Scan for the cell matching the given text and deliver its [X, Y] coordinate at center. 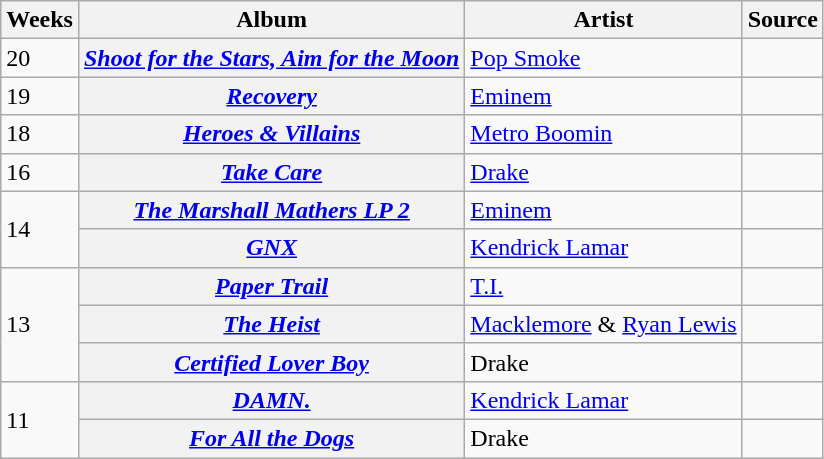
For All the Dogs [271, 438]
19 [40, 96]
Macklemore & Ryan Lewis [604, 324]
Pop Smoke [604, 58]
18 [40, 134]
20 [40, 58]
13 [40, 324]
Shoot for the Stars, Aim for the Moon [271, 58]
16 [40, 172]
The Heist [271, 324]
The Marshall Mathers LP 2 [271, 210]
Recovery [271, 96]
Source [782, 20]
DAMN. [271, 400]
Metro Boomin [604, 134]
11 [40, 419]
Heroes & Villains [271, 134]
GNX [271, 248]
Artist [604, 20]
Take Care [271, 172]
Paper Trail [271, 286]
Weeks [40, 20]
14 [40, 229]
Certified Lover Boy [271, 362]
T.I. [604, 286]
Album [271, 20]
